Detect which cell encompasses the target text, then output its [x, y] center coordinate. 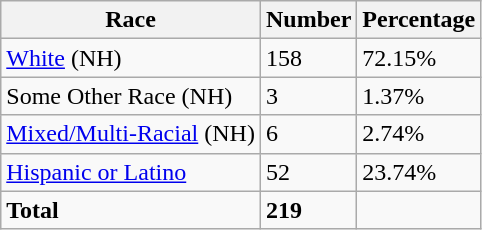
52 [308, 172]
3 [308, 96]
Number [308, 20]
219 [308, 210]
158 [308, 58]
6 [308, 134]
White (NH) [131, 58]
Hispanic or Latino [131, 172]
Some Other Race (NH) [131, 96]
72.15% [419, 58]
1.37% [419, 96]
Race [131, 20]
2.74% [419, 134]
Total [131, 210]
Percentage [419, 20]
23.74% [419, 172]
Mixed/Multi-Racial (NH) [131, 134]
